Capture the cell that displays the provided text and extract its [x, y] central coordinate. 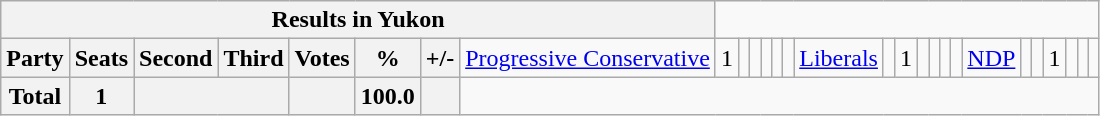
Third [254, 58]
% [388, 58]
+/- [440, 58]
NDP [992, 58]
Progressive Conservative [588, 58]
Second [176, 58]
Party [35, 58]
Results in Yukon [358, 20]
100.0 [388, 96]
Total [35, 96]
Liberals [839, 58]
Seats [101, 58]
Votes [322, 58]
